From the cell containing the given text, extract its center point as (X, Y) coordinate. 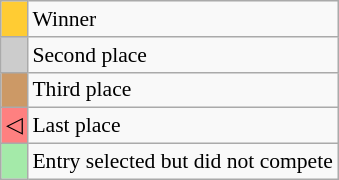
Last place (182, 126)
Third place (182, 90)
◁ (14, 126)
Entry selected but did not compete (182, 162)
Second place (182, 55)
Winner (182, 19)
